Return the [x, y] coordinate for the center point of the cell that contains the specified text.  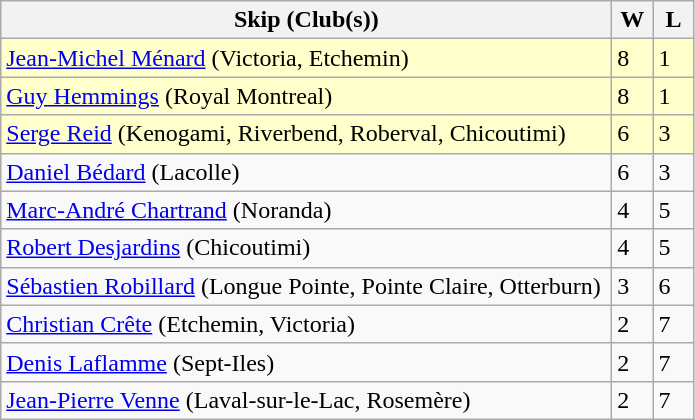
Robert Desjardins (Chicoutimi) [306, 248]
Christian Crête (Etchemin, Victoria) [306, 324]
L [674, 20]
Jean-Pierre Venne (Laval-sur-le-Lac, Rosemère) [306, 400]
Marc-André Chartrand (Noranda) [306, 210]
Serge Reid (Kenogami, Riverbend, Roberval, Chicoutimi) [306, 134]
Jean-Michel Ménard (Victoria, Etchemin) [306, 58]
W [632, 20]
Daniel Bédard (Lacolle) [306, 172]
Guy Hemmings (Royal Montreal) [306, 96]
Denis Laflamme (Sept-Iles) [306, 362]
Skip (Club(s)) [306, 20]
Sébastien Robillard (Longue Pointe, Pointe Claire, Otterburn) [306, 286]
